From the cell containing the given text, extract its center point as (X, Y) coordinate. 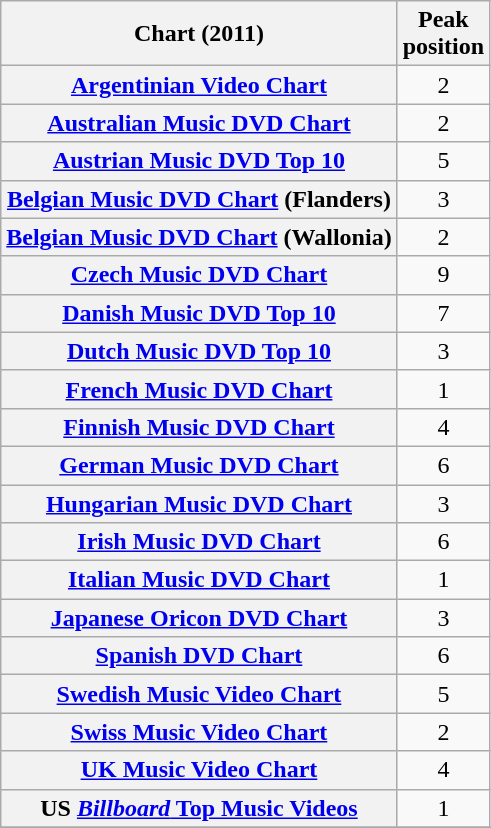
German Music DVD Chart (199, 465)
Irish Music DVD Chart (199, 542)
UK Music Video Chart (199, 770)
Swedish Music Video Chart (199, 694)
Peakposition (443, 34)
Swiss Music Video Chart (199, 732)
Hungarian Music DVD Chart (199, 503)
Czech Music DVD Chart (199, 275)
Austrian Music DVD Top 10 (199, 161)
US Billboard Top Music Videos (199, 808)
Chart (2011) (199, 34)
Danish Music DVD Top 10 (199, 313)
Belgian Music DVD Chart (Wallonia) (199, 237)
Italian Music DVD Chart (199, 580)
Belgian Music DVD Chart (Flanders) (199, 199)
Australian Music DVD Chart (199, 123)
7 (443, 313)
Japanese Oricon DVD Chart (199, 618)
Argentinian Video Chart (199, 85)
Finnish Music DVD Chart (199, 427)
Dutch Music DVD Top 10 (199, 351)
French Music DVD Chart (199, 389)
9 (443, 275)
Spanish DVD Chart (199, 656)
